For the text-containing cell, return its midpoint in [x, y] coordinate format. 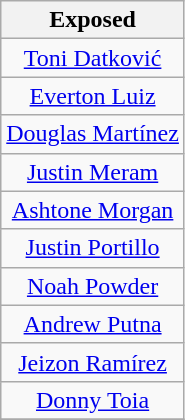
Toni Datković [93, 58]
Andrew Putna [93, 324]
Donny Toia [93, 400]
Noah Powder [93, 286]
Justin Portillo [93, 248]
Ashtone Morgan [93, 210]
Everton Luiz [93, 96]
Exposed [93, 20]
Jeizon Ramírez [93, 362]
Douglas Martínez [93, 134]
Justin Meram [93, 172]
